Provide the (X, Y) coordinate of the cell's center where the given text is located.  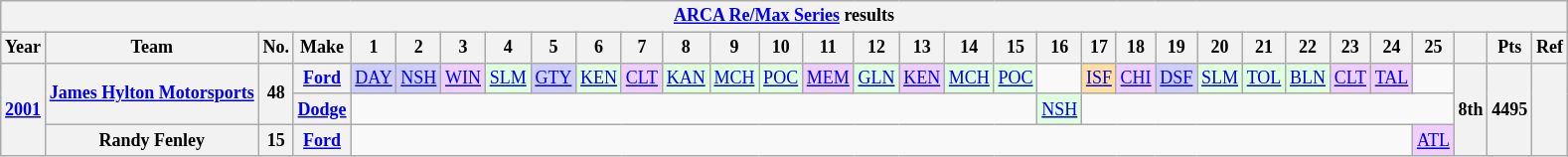
20 (1220, 48)
12 (876, 48)
TOL (1264, 78)
14 (970, 48)
Pts (1510, 48)
48 (276, 93)
CHI (1136, 78)
Dodge (322, 109)
18 (1136, 48)
21 (1264, 48)
2001 (24, 109)
8 (686, 48)
5 (553, 48)
3 (463, 48)
BLN (1308, 78)
TAL (1391, 78)
DSF (1176, 78)
11 (828, 48)
ARCA Re/Max Series results (785, 16)
22 (1308, 48)
Year (24, 48)
10 (781, 48)
19 (1176, 48)
GLN (876, 78)
ATL (1434, 139)
No. (276, 48)
KAN (686, 78)
1 (374, 48)
Make (322, 48)
GTY (553, 78)
8th (1471, 109)
Ref (1550, 48)
WIN (463, 78)
2 (419, 48)
4495 (1510, 109)
6 (599, 48)
23 (1349, 48)
17 (1099, 48)
25 (1434, 48)
4 (508, 48)
MEM (828, 78)
Team (151, 48)
ISF (1099, 78)
DAY (374, 78)
13 (922, 48)
James Hylton Motorsports (151, 93)
16 (1059, 48)
24 (1391, 48)
9 (734, 48)
Randy Fenley (151, 139)
7 (642, 48)
